Return the [X, Y] coordinate for the center point of the cell that contains the specified text.  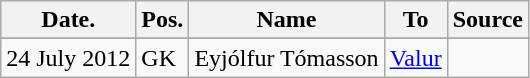
Valur [416, 58]
Eyjólfur Tómasson [286, 58]
Source [488, 20]
GK [162, 58]
To [416, 20]
Pos. [162, 20]
24 July 2012 [68, 58]
Date. [68, 20]
Name [286, 20]
